Return [x, y] of the center of cell containing provided text 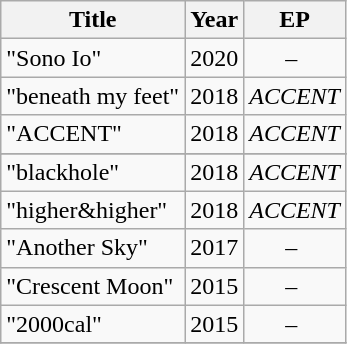
2017 [214, 248]
"Crescent Moon" [93, 286]
"higher&higher" [93, 210]
Title [93, 20]
"Another Sky" [93, 248]
2020 [214, 58]
EP [295, 20]
"blackhole" [93, 172]
"beneath my feet" [93, 96]
"2000cal" [93, 324]
"ACCENT" [93, 134]
"Sono Io" [93, 58]
Year [214, 20]
